From the cell containing the given text, extract its center point as [X, Y] coordinate. 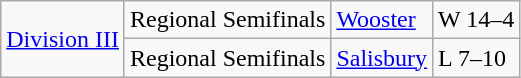
Salisbury [382, 58]
Division III [63, 39]
Wooster [382, 20]
W 14–4 [476, 20]
L 7–10 [476, 58]
